Return (X, Y) of the center of cell containing provided text 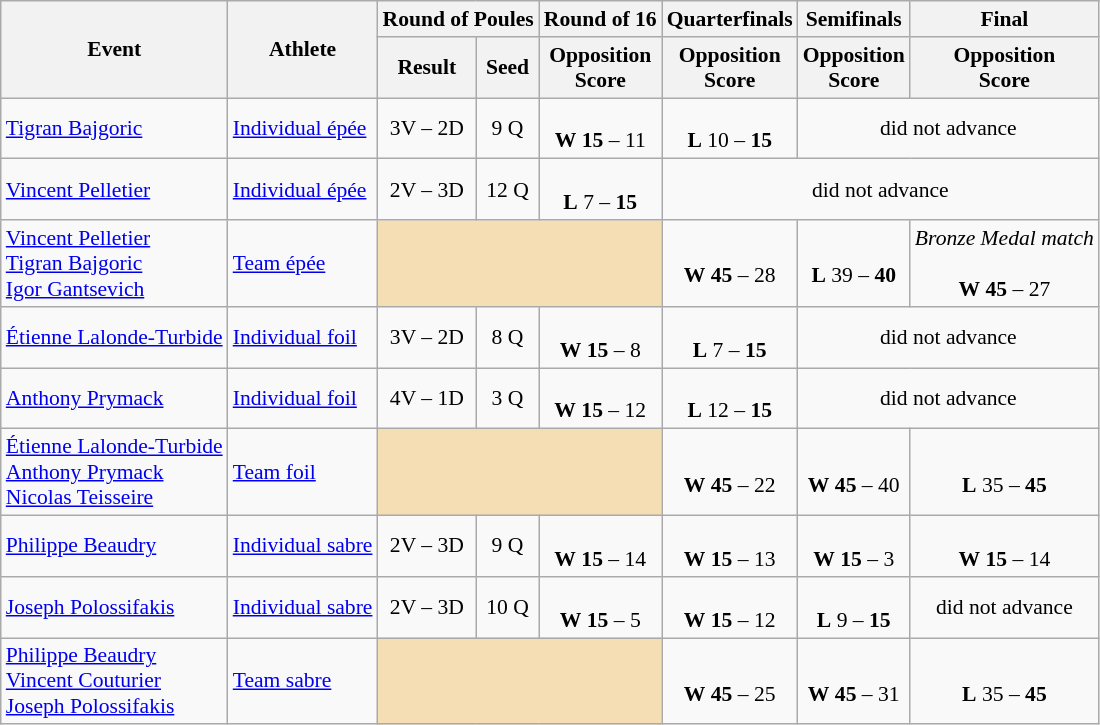
Athlete (303, 50)
Quarterfinals (730, 19)
L 10 – 15 (730, 128)
W 15 – 13 (730, 546)
W 15 – 8 (600, 338)
Tigran Bajgoric (114, 128)
Team sabre (303, 682)
4V – 1D (428, 398)
Vincent Pelletier (114, 190)
W 45 – 22 (730, 472)
Philippe Beaudry (114, 546)
W 45 – 28 (730, 264)
Event (114, 50)
Team épée (303, 264)
W 45 – 31 (854, 682)
3 Q (508, 398)
Result (428, 68)
Vincent PelletierTigran BajgoricIgor Gantsevich (114, 264)
Team foil (303, 472)
W 15 – 5 (600, 608)
12 Q (508, 190)
W 45 – 40 (854, 472)
10 Q (508, 608)
Philippe BeaudryVincent CouturierJoseph Polossifakis (114, 682)
Bronze Medal matchW 45 – 27 (1004, 264)
Round of 16 (600, 19)
Étienne Lalonde-Turbide (114, 338)
Semifinals (854, 19)
8 Q (508, 338)
Final (1004, 19)
L 12 – 15 (730, 398)
L 9 – 15 (854, 608)
W 45 – 25 (730, 682)
Round of Poules (458, 19)
Joseph Polossifakis (114, 608)
L 39 – 40 (854, 264)
Seed (508, 68)
W 15 – 3 (854, 546)
W 15 – 11 (600, 128)
Anthony Prymack (114, 398)
Étienne Lalonde-TurbideAnthony PrymackNicolas Teisseire (114, 472)
